Search for the cell housing the specified text and yield its (X, Y) center coordinate. 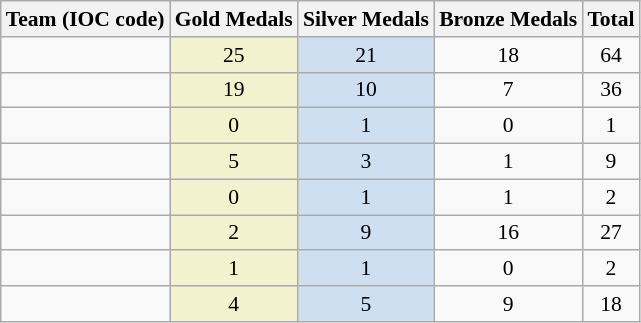
Bronze Medals (508, 19)
27 (610, 232)
21 (366, 54)
Gold Medals (234, 19)
Silver Medals (366, 19)
64 (610, 54)
Total (610, 19)
10 (366, 90)
4 (234, 304)
25 (234, 54)
3 (366, 161)
19 (234, 90)
16 (508, 232)
Team (IOC code) (86, 19)
7 (508, 90)
36 (610, 90)
